For the text-containing cell, return its midpoint in (x, y) coordinate format. 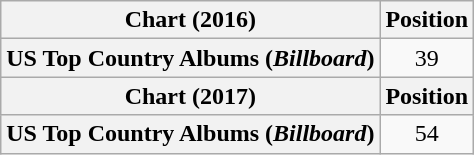
54 (427, 134)
Chart (2016) (190, 20)
39 (427, 58)
Chart (2017) (190, 96)
